Identify which cell holds the provided text, then report its (X, Y) central coordinate. 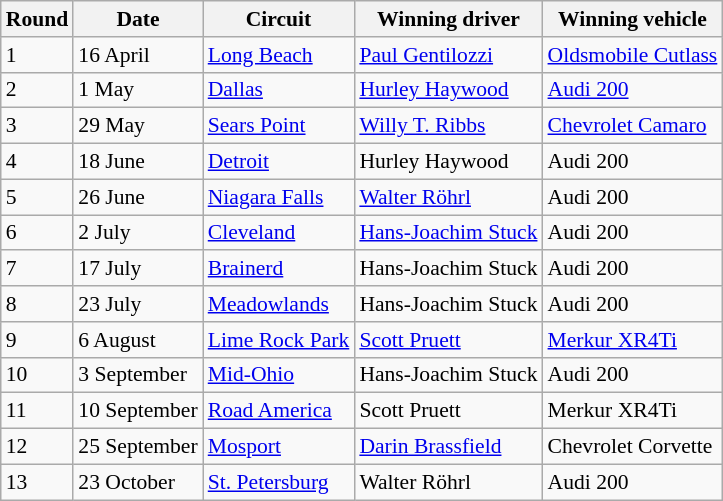
23 October (138, 482)
1 (38, 55)
Chevrolet Corvette (633, 447)
29 May (138, 126)
6 (38, 233)
Mid-Ohio (279, 375)
Chevrolet Camaro (633, 126)
23 July (138, 304)
Meadowlands (279, 304)
8 (38, 304)
12 (38, 447)
Willy T. Ribbs (448, 126)
11 (38, 411)
Circuit (279, 19)
Winning vehicle (633, 19)
10 (38, 375)
1 May (138, 90)
3 September (138, 375)
2 July (138, 233)
Winning driver (448, 19)
Oldsmobile Cutlass (633, 55)
Detroit (279, 162)
Sears Point (279, 126)
Long Beach (279, 55)
9 (38, 340)
3 (38, 126)
Darin Brassfield (448, 447)
Paul Gentilozzi (448, 55)
Brainerd (279, 269)
Niagara Falls (279, 197)
10 September (138, 411)
Dallas (279, 90)
Lime Rock Park (279, 340)
16 April (138, 55)
18 June (138, 162)
26 June (138, 197)
6 August (138, 340)
St. Petersburg (279, 482)
4 (38, 162)
17 July (138, 269)
Mosport (279, 447)
5 (38, 197)
25 September (138, 447)
2 (38, 90)
Cleveland (279, 233)
Round (38, 19)
Date (138, 19)
13 (38, 482)
7 (38, 269)
Road America (279, 411)
